For the text-containing cell, return its midpoint in (X, Y) coordinate format. 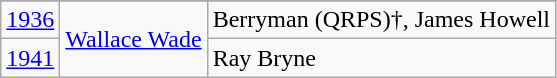
1941 (30, 58)
Ray Bryne (381, 58)
Wallace Wade (134, 39)
Berryman (QRPS)†, James Howell (381, 20)
1936 (30, 20)
